Search for the cell housing the specified text and yield its (x, y) center coordinate. 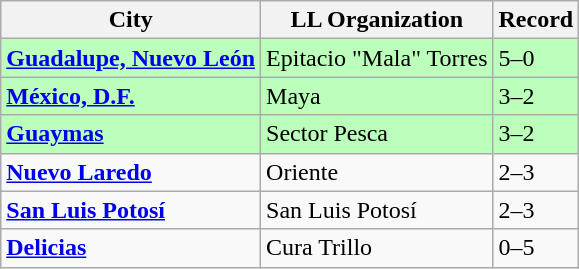
Guadalupe, Nuevo León (131, 58)
Cura Trillo (377, 248)
Delicias (131, 248)
Epitacio "Mala" Torres (377, 58)
0–5 (536, 248)
Nuevo Laredo (131, 172)
Guaymas (131, 134)
Oriente (377, 172)
LL Organization (377, 20)
Maya (377, 96)
City (131, 20)
Sector Pesca (377, 134)
México, D.F. (131, 96)
Record (536, 20)
5–0 (536, 58)
